From the cell containing the given text, extract its center point as (X, Y) coordinate. 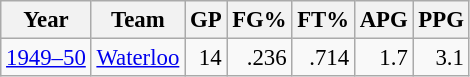
Year (46, 20)
FT% (324, 20)
Team (138, 20)
Waterloo (138, 58)
1.7 (384, 58)
1949–50 (46, 58)
APG (384, 20)
3.1 (441, 58)
.236 (260, 58)
FG% (260, 20)
GP (206, 20)
14 (206, 58)
.714 (324, 58)
PPG (441, 20)
